Extract the (X, Y) coordinate from the center of the cell holding the provided text.  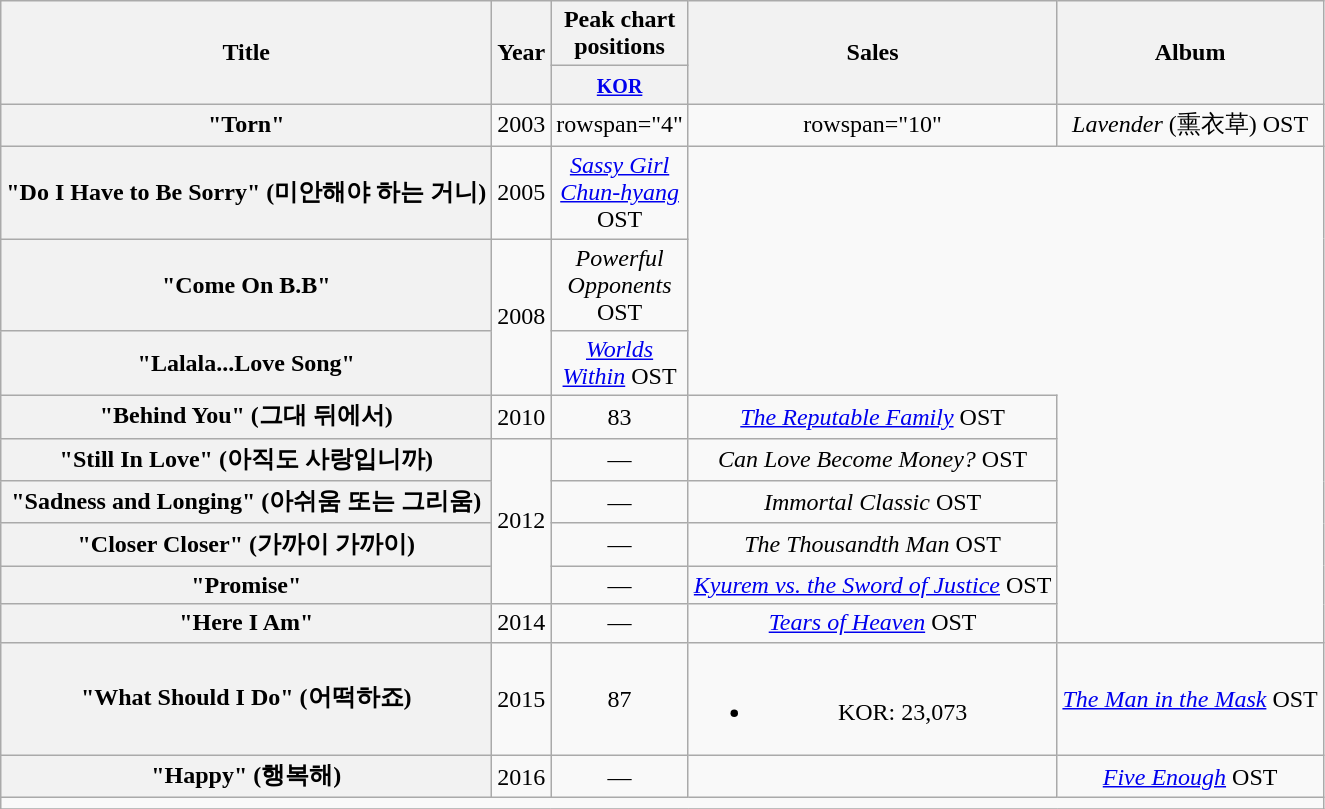
Peak chart positions (620, 34)
"Torn" (246, 126)
"Sadness and Longing" (아쉬움 또는 그리움) (246, 502)
rowspan="4" (620, 126)
2008 (522, 316)
2012 (522, 521)
2016 (522, 776)
"Still In Love" (아직도 사랑입니까) (246, 460)
Lavender (熏衣草) OST (1190, 126)
rowspan="10" (872, 126)
"Do I Have to Be Sorry" (미안해야 하는 거니) (246, 192)
83 (620, 418)
2014 (522, 623)
"What Should I Do" (어떡하죠) (246, 698)
Kyurem vs. the Sword of Justice OST (872, 585)
Year (522, 52)
"Come On B.B" (246, 284)
The Thousandth Man OST (872, 544)
Immortal Classic OST (872, 502)
2003 (522, 126)
Worlds Within OST (620, 364)
Title (246, 52)
2015 (522, 698)
Sales (872, 52)
Tears of Heaven OST (872, 623)
Powerful Opponents OST (620, 284)
"Lalala...Love Song" (246, 364)
87 (620, 698)
Five Enough OST (1190, 776)
KOR: 23,073 (872, 698)
The Man in the Mask OST (1190, 698)
"Promise" (246, 585)
2005 (522, 192)
Can Love Become Money? OST (872, 460)
KOR (620, 85)
2010 (522, 418)
"Closer Closer" (가까이 가까이) (246, 544)
"Happy" (행복해) (246, 776)
The Reputable Family OST (872, 418)
"Here I Am" (246, 623)
"Behind You" (그대 뒤에서) (246, 418)
Album (1190, 52)
Sassy Girl Chun-hyang OST (620, 192)
